Extract the (X, Y) coordinate from the center of the cell holding the provided text.  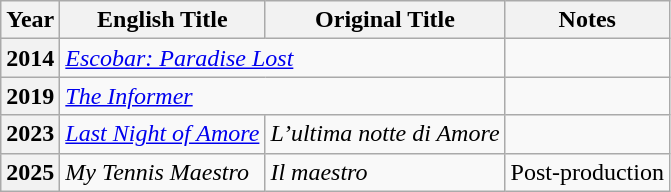
Escobar: Paradise Lost (282, 58)
English Title (162, 20)
Original Title (385, 20)
L’ultima notte di Amore (385, 134)
Notes (587, 20)
2023 (30, 134)
My Tennis Maestro (162, 172)
Post-production (587, 172)
2014 (30, 58)
Il maestro (385, 172)
Last Night of Amore (162, 134)
2019 (30, 96)
2025 (30, 172)
The Informer (282, 96)
Year (30, 20)
